Locate the cell with the specified text and output its [X, Y] center coordinate. 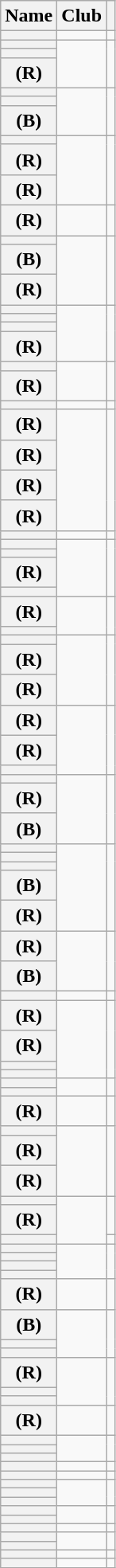
Name [29, 16]
Club [82, 16]
